Search for the cell housing the specified text and yield its [X, Y] center coordinate. 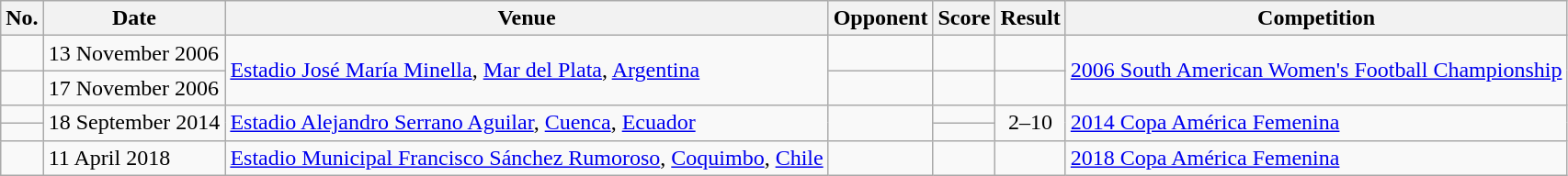
Estadio José María Minella, Mar del Plata, Argentina [527, 71]
2018 Copa América Femenina [1316, 158]
11 April 2018 [134, 158]
Estadio Municipal Francisco Sánchez Rumoroso, Coquimbo, Chile [527, 158]
17 November 2006 [134, 88]
Date [134, 18]
No. [22, 18]
Estadio Alejandro Serrano Aguilar, Cuenca, Ecuador [527, 123]
Competition [1316, 18]
Venue [527, 18]
2–10 [1030, 123]
2006 South American Women's Football Championship [1316, 71]
18 September 2014 [134, 123]
Score [964, 18]
2014 Copa América Femenina [1316, 123]
Opponent [881, 18]
Result [1030, 18]
13 November 2006 [134, 53]
